Provide the (X, Y) coordinate of the cell's center where the given text is located.  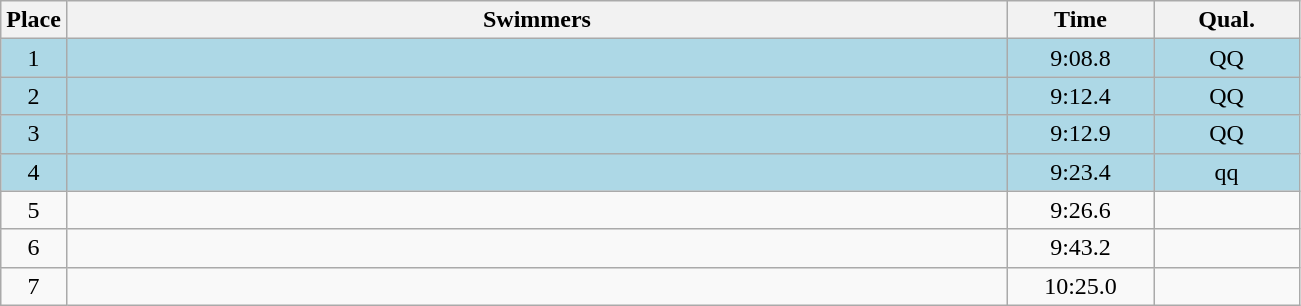
9:43.2 (1081, 248)
2 (34, 96)
4 (34, 172)
5 (34, 210)
9:23.4 (1081, 172)
3 (34, 134)
Swimmers (536, 20)
9:08.8 (1081, 58)
Time (1081, 20)
7 (34, 286)
Qual. (1227, 20)
9:26.6 (1081, 210)
6 (34, 248)
Place (34, 20)
9:12.4 (1081, 96)
qq (1227, 172)
1 (34, 58)
10:25.0 (1081, 286)
9:12.9 (1081, 134)
